Extract the (X, Y) coordinate from the center of the cell holding the provided text.  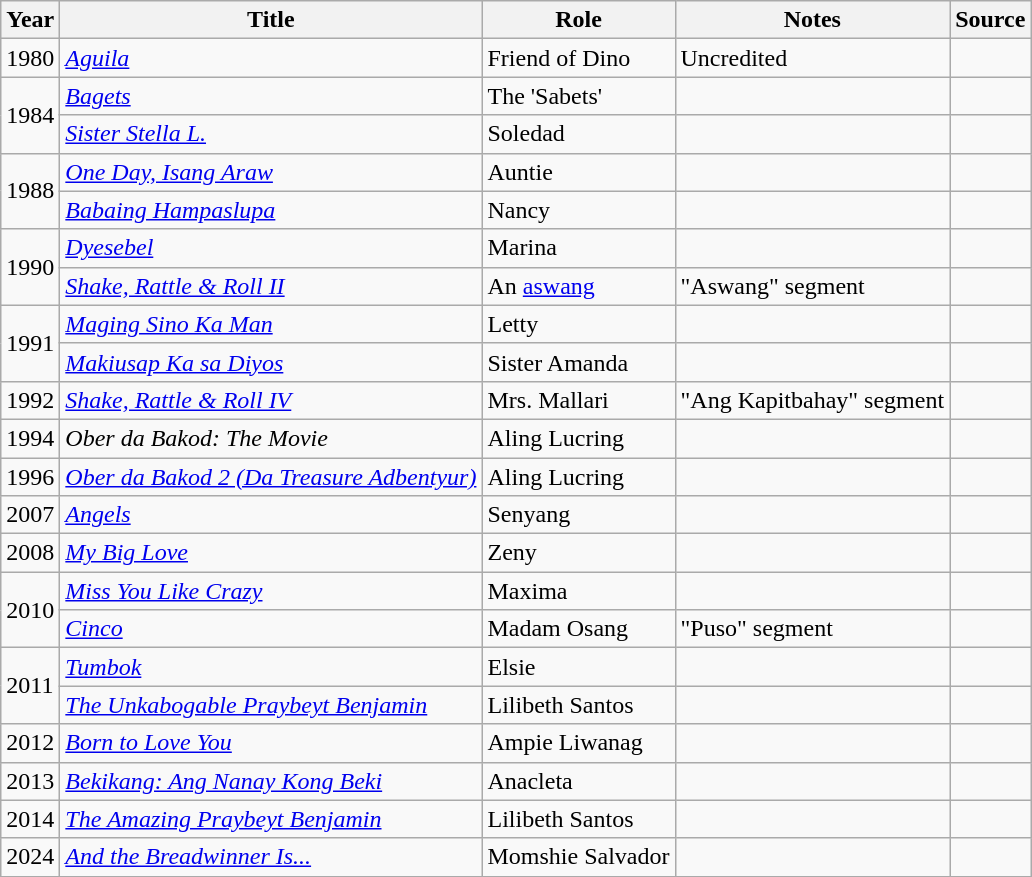
"Ang Kapitbahay" segment (812, 400)
Ober da Bakod: The Movie (271, 438)
1984 (30, 115)
Marina (578, 248)
The Unkabogable Praybeyt Benjamin (271, 705)
The 'Sabets' (578, 96)
Senyang (578, 515)
2010 (30, 610)
My Big Love (271, 553)
Auntie (578, 172)
One Day, Isang Araw (271, 172)
2007 (30, 515)
Sister Amanda (578, 362)
Makiusap Ka sa Diyos (271, 362)
Maxima (578, 591)
1988 (30, 191)
Born to Love You (271, 743)
"Aswang" segment (812, 286)
Title (271, 20)
Notes (812, 20)
Letty (578, 324)
Year (30, 20)
1991 (30, 343)
"Puso" segment (812, 629)
Maging Sino Ka Man (271, 324)
Role (578, 20)
Angels (271, 515)
2024 (30, 857)
1996 (30, 477)
1992 (30, 400)
Shake, Rattle & Roll IV (271, 400)
Bekikang: Ang Nanay Kong Beki (271, 781)
Miss You Like Crazy (271, 591)
Sister Stella L. (271, 134)
Tumbok (271, 667)
Ober da Bakod 2 (Da Treasure Adbentyur) (271, 477)
Nancy (578, 210)
Cinco (271, 629)
Source (990, 20)
The Amazing Praybeyt Benjamin (271, 819)
Dyesebel (271, 248)
Anacleta (578, 781)
Ampie Liwanag (578, 743)
Friend of Dino (578, 58)
2012 (30, 743)
Aguila (271, 58)
2013 (30, 781)
2008 (30, 553)
Soledad (578, 134)
And the Breadwinner Is... (271, 857)
2011 (30, 686)
1980 (30, 58)
Uncredited (812, 58)
Zeny (578, 553)
Madam Osang (578, 629)
1994 (30, 438)
Elsie (578, 667)
Shake, Rattle & Roll II (271, 286)
Mrs. Mallari (578, 400)
An aswang (578, 286)
Bagets (271, 96)
Babaing Hampaslupa (271, 210)
1990 (30, 267)
2014 (30, 819)
Momshie Salvador (578, 857)
